From the cell containing the given text, extract its center point as (x, y) coordinate. 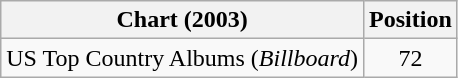
Position (411, 20)
US Top Country Albums (Billboard) (182, 58)
72 (411, 58)
Chart (2003) (182, 20)
